Pinpoint the cell where the given text exists, returning its [X, Y] midpoint coordinate. 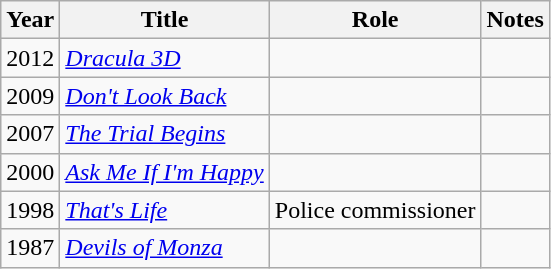
1987 [30, 248]
Police commissioner [375, 210]
Don't Look Back [164, 96]
That's Life [164, 210]
2007 [30, 134]
Dracula 3D [164, 58]
2000 [30, 172]
Notes [515, 20]
Title [164, 20]
2012 [30, 58]
Devils of Monza [164, 248]
Ask Me If I'm Happy [164, 172]
Role [375, 20]
2009 [30, 96]
1998 [30, 210]
Year [30, 20]
The Trial Begins [164, 134]
